Search for the cell housing the specified text and yield its (x, y) center coordinate. 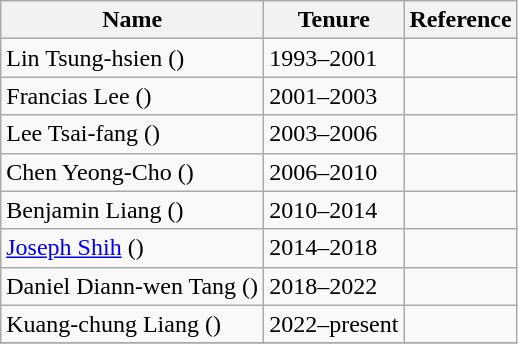
2001–2003 (334, 96)
2022–present (334, 324)
2018–2022 (334, 286)
2014–2018 (334, 248)
Benjamin Liang () (132, 210)
Name (132, 20)
Joseph Shih () (132, 248)
Tenure (334, 20)
1993–2001 (334, 58)
Francias Lee () (132, 96)
Lin Tsung-hsien () (132, 58)
2006–2010 (334, 172)
Chen Yeong-Cho () (132, 172)
Lee Tsai-fang () (132, 134)
Daniel Diann-wen Tang () (132, 286)
Kuang-chung Liang () (132, 324)
Reference (460, 20)
2003–2006 (334, 134)
2010–2014 (334, 210)
